Output the [X, Y] coordinate of the center of the cell containing the given text.  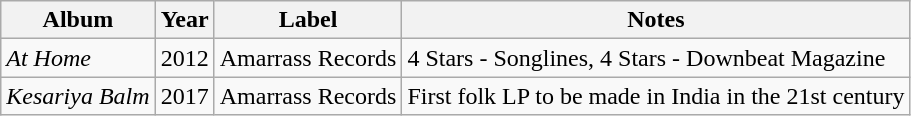
First folk LP to be made in India in the 21st century [656, 96]
Album [78, 20]
Kesariya Balm [78, 96]
4 Stars - Songlines, 4 Stars - Downbeat Magazine [656, 58]
At Home [78, 58]
Notes [656, 20]
2012 [184, 58]
Label [308, 20]
2017 [184, 96]
Year [184, 20]
